Find where the given text appears and provide that cell's center as [x, y] coordinate. 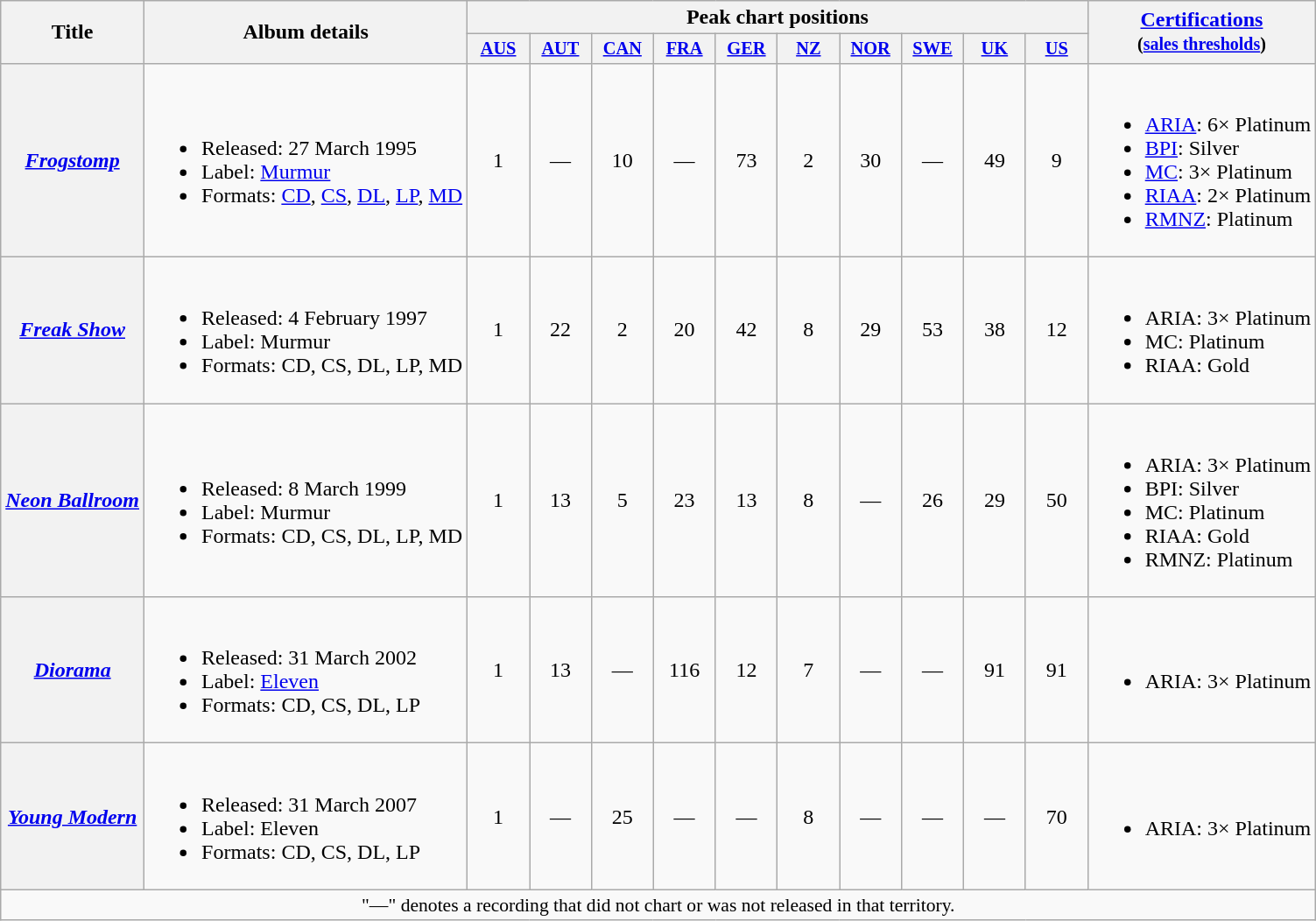
NOR [870, 49]
30 [870, 159]
53 [933, 331]
70 [1056, 816]
Certifications(sales thresholds) [1201, 32]
ARIA: 3× PlatinumBPI: SilverMC: PlatinumRIAA: GoldRMNZ: Platinum [1201, 501]
SWE [933, 49]
50 [1056, 501]
42 [746, 331]
Diorama [73, 671]
25 [622, 816]
UK [995, 49]
26 [933, 501]
ARIA: 3× PlatinumMC: PlatinumRIAA: Gold [1201, 331]
73 [746, 159]
GER [746, 49]
9 [1056, 159]
Freak Show [73, 331]
CAN [622, 49]
38 [995, 331]
ARIA: 6× PlatinumBPI: SilverMC: 3× PlatinumRIAA: 2× PlatinumRMNZ: Platinum [1201, 159]
Album details [306, 32]
Released: 8 March 1999Label: MurmurFormats: CD, CS, DL, LP, MD [306, 501]
Neon Ballroom [73, 501]
22 [560, 331]
Released: 27 March 1995Label: MurmurFormats: CD, CS, DL, LP, MD [306, 159]
49 [995, 159]
Title [73, 32]
Frogstomp [73, 159]
20 [685, 331]
FRA [685, 49]
23 [685, 501]
US [1056, 49]
10 [622, 159]
Peak chart positions [778, 18]
Released: 4 February 1997Label: MurmurFormats: CD, CS, DL, LP, MD [306, 331]
"—" denotes a recording that did not chart or was not released in that territory. [658, 905]
Young Modern [73, 816]
Released: 31 March 2002Label: ElevenFormats: CD, CS, DL, LP [306, 671]
NZ [809, 49]
Released: 31 March 2007Label: ElevenFormats: CD, CS, DL, LP [306, 816]
AUT [560, 49]
116 [685, 671]
7 [809, 671]
5 [622, 501]
AUS [499, 49]
